Search for the cell housing the specified text and yield its [X, Y] center coordinate. 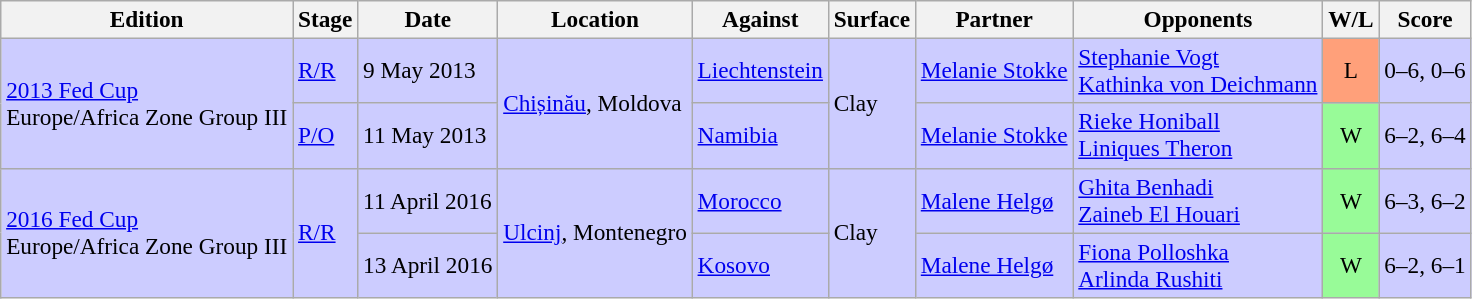
2016 Fed Cup Europe/Africa Zone Group III [147, 233]
Opponents [1198, 19]
Fiona Polloshka Arlinda Rushiti [1198, 264]
6–2, 6–1 [1425, 264]
Morocco [760, 200]
Chișinău, Moldova [595, 103]
13 April 2016 [428, 264]
Stephanie Vogt Kathinka von Deichmann [1198, 70]
Rieke Honiball Liniques Theron [1198, 136]
6–2, 6–4 [1425, 136]
Ulcinj, Montenegro [595, 233]
Location [595, 19]
Namibia [760, 136]
6–3, 6–2 [1425, 200]
Date [428, 19]
Score [1425, 19]
L [1351, 70]
Ghita Benhadi Zaineb El Houari [1198, 200]
Liechtenstein [760, 70]
9 May 2013 [428, 70]
W/L [1351, 19]
Edition [147, 19]
Against [760, 19]
P/O [326, 136]
Surface [872, 19]
Kosovo [760, 264]
2013 Fed Cup Europe/Africa Zone Group III [147, 103]
Stage [326, 19]
11 May 2013 [428, 136]
Partner [994, 19]
11 April 2016 [428, 200]
0–6, 0–6 [1425, 70]
